Detect which cell encompasses the target text, then output its [x, y] center coordinate. 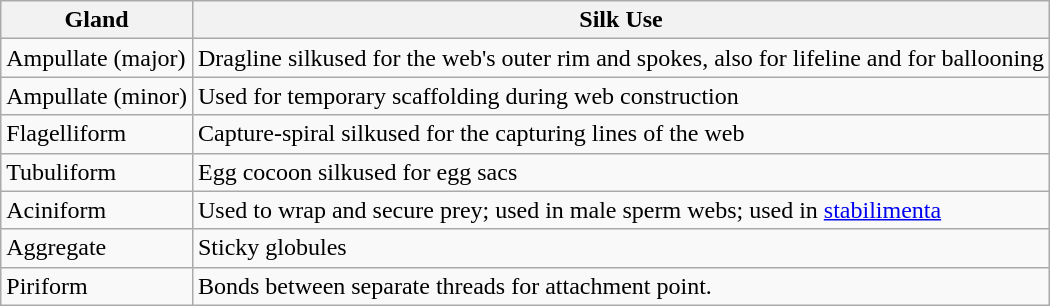
Used to wrap and secure prey; used in male sperm webs; used in stabilimenta [620, 210]
Silk Use [620, 20]
Used for temporary scaffolding during web construction [620, 96]
Gland [97, 20]
Egg cocoon silkused for egg sacs [620, 172]
Flagelliform [97, 134]
Aggregate [97, 248]
Bonds between separate threads for attachment point. [620, 286]
Aciniform [97, 210]
Tubuliform [97, 172]
Ampullate (major) [97, 58]
Ampullate (minor) [97, 96]
Capture-spiral silkused for the capturing lines of the web [620, 134]
Piriform [97, 286]
Dragline silkused for the web's outer rim and spokes, also for lifeline and for ballooning [620, 58]
Sticky globules [620, 248]
